Find where the given text appears and provide that cell's center as (X, Y) coordinate. 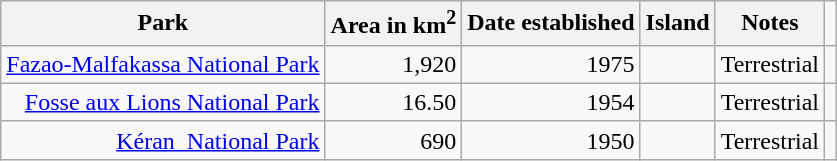
Kéran National Park (163, 140)
1954 (551, 102)
Park (163, 24)
16.50 (394, 102)
Date established (551, 24)
1,920 (394, 64)
Fosse aux Lions National Park (163, 102)
Area in km2 (394, 24)
Fazao-Malfakassa National Park (163, 64)
Notes (770, 24)
1950 (551, 140)
1975 (551, 64)
Island (678, 24)
690 (394, 140)
